From the cell containing the given text, extract its center point as (x, y) coordinate. 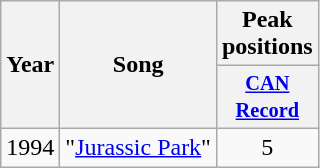
Song (138, 65)
1994 (30, 147)
5 (267, 147)
CANRecord (267, 98)
Peak positions (267, 34)
Year (30, 65)
"Jurassic Park" (138, 147)
